Return [X, Y] of the center of cell containing provided text 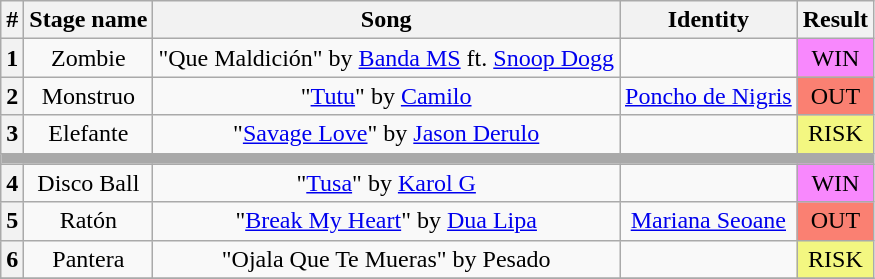
3 [12, 134]
4 [12, 183]
Ratón [88, 221]
Pantera [88, 259]
5 [12, 221]
1 [12, 58]
# [12, 20]
"Break My Heart" by Dua Lipa [386, 221]
6 [12, 259]
Zombie [88, 58]
Monstruo [88, 96]
2 [12, 96]
"Savage Love" by Jason Derulo [386, 134]
"Tusa" by Karol G [386, 183]
Song [386, 20]
Disco Ball [88, 183]
Mariana Seoane [709, 221]
Result [835, 20]
"Tutu" by Camilo [386, 96]
Poncho de Nigris [709, 96]
Stage name [88, 20]
"Ojala Que Te Mueras" by Pesado [386, 259]
Elefante [88, 134]
Identity [709, 20]
"Que Maldición" by Banda MS ft. Snoop Dogg [386, 58]
